For the text-containing cell, return its midpoint in [x, y] coordinate format. 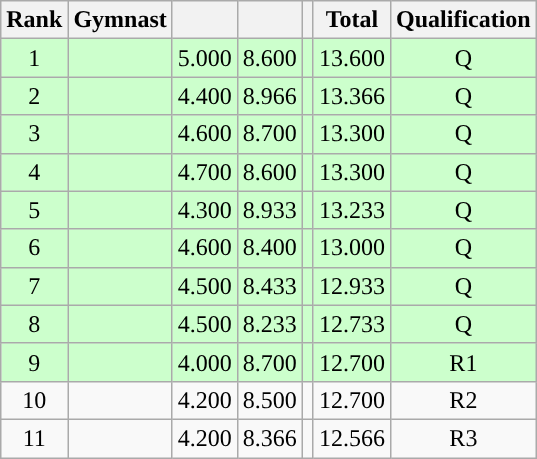
13.000 [352, 248]
6 [34, 248]
8.233 [270, 324]
Rank [34, 20]
1 [34, 58]
Qualification [464, 20]
12.733 [352, 324]
5 [34, 210]
8 [34, 324]
13.233 [352, 210]
R3 [464, 438]
4 [34, 172]
4.400 [204, 96]
7 [34, 286]
13.600 [352, 58]
4.700 [204, 172]
2 [34, 96]
Gymnast [120, 20]
9 [34, 362]
4.300 [204, 210]
5.000 [204, 58]
8.366 [270, 438]
11 [34, 438]
12.566 [352, 438]
3 [34, 134]
4.000 [204, 362]
12.933 [352, 286]
10 [34, 400]
8.966 [270, 96]
R1 [464, 362]
R2 [464, 400]
13.366 [352, 96]
8.933 [270, 210]
8.433 [270, 286]
Total [352, 20]
8.500 [270, 400]
8.400 [270, 248]
